Extract the [X, Y] coordinate from the center of the cell holding the provided text.  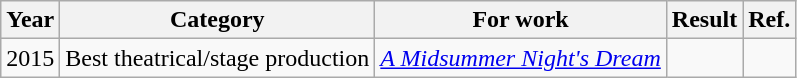
Best theatrical/stage production [218, 58]
Year [30, 20]
A Midsummer Night's Dream [521, 58]
Result [704, 20]
For work [521, 20]
2015 [30, 58]
Ref. [770, 20]
Category [218, 20]
